Pinpoint the cell where the given text exists, returning its [X, Y] midpoint coordinate. 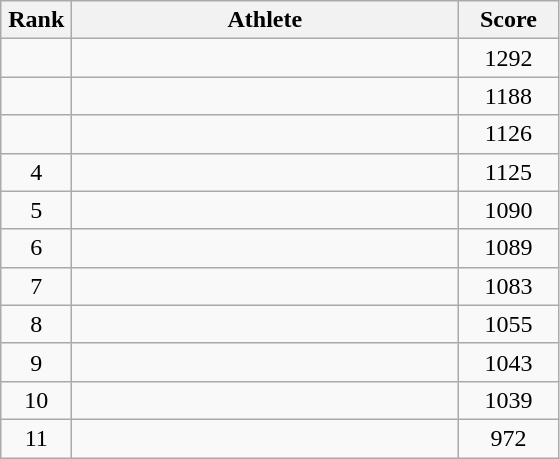
1083 [508, 286]
1188 [508, 96]
9 [36, 362]
1089 [508, 248]
1055 [508, 324]
Athlete [265, 20]
1043 [508, 362]
8 [36, 324]
1039 [508, 400]
972 [508, 438]
4 [36, 172]
11 [36, 438]
5 [36, 210]
1126 [508, 134]
Score [508, 20]
1125 [508, 172]
Rank [36, 20]
1090 [508, 210]
10 [36, 400]
1292 [508, 58]
6 [36, 248]
7 [36, 286]
